Return the [x, y] coordinate for the center point of the cell that contains the specified text.  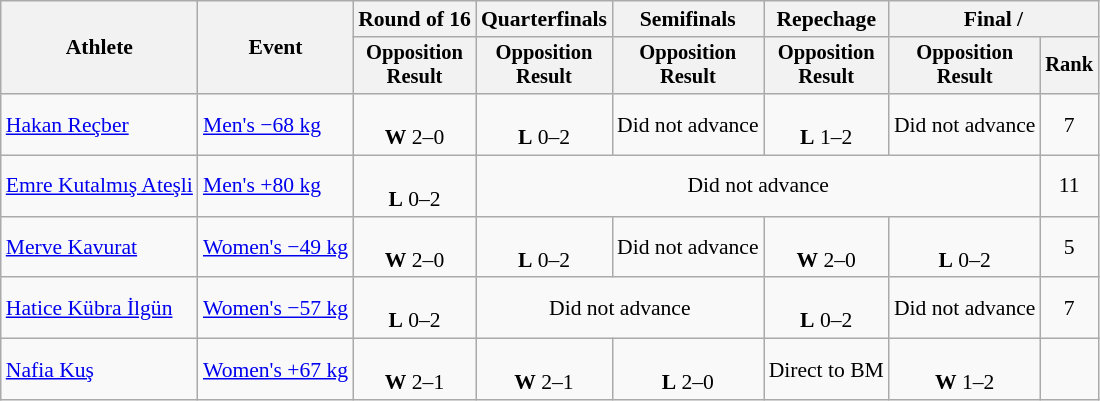
Hatice Kübra İlgün [100, 308]
Quarterfinals [544, 19]
Emre Kutalmış Ateşli [100, 186]
Athlete [100, 48]
Men's −68 kg [276, 124]
Women's −49 kg [276, 248]
L 2–0 [688, 370]
5 [1069, 248]
W 1–2 [965, 370]
Repechage [826, 19]
L 1–2 [826, 124]
Nafia Kuş [100, 370]
Event [276, 48]
Hakan Reçber [100, 124]
Rank [1069, 66]
Direct to BM [826, 370]
Final / [994, 19]
Round of 16 [414, 19]
Men's +80 kg [276, 186]
Women's +67 kg [276, 370]
11 [1069, 186]
Semifinals [688, 19]
Merve Kavurat [100, 248]
Women's −57 kg [276, 308]
